Return (X, Y) of the center of cell containing provided text 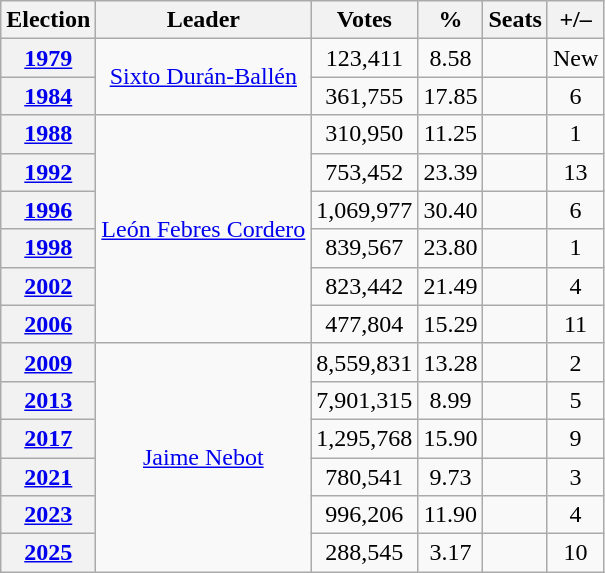
2023 (48, 515)
1979 (48, 58)
21.49 (450, 286)
1998 (48, 248)
780,541 (364, 477)
Sixto Durán-Ballén (204, 77)
3 (575, 477)
% (450, 20)
Votes (364, 20)
Leader (204, 20)
León Febres Cordero (204, 229)
1,295,768 (364, 438)
2006 (48, 324)
7,901,315 (364, 400)
Seats (515, 20)
123,411 (364, 58)
1996 (48, 210)
15.90 (450, 438)
9 (575, 438)
30.40 (450, 210)
Jaime Nebot (204, 457)
+/– (575, 20)
13 (575, 172)
Election (48, 20)
288,545 (364, 553)
8,559,831 (364, 362)
8.58 (450, 58)
10 (575, 553)
2017 (48, 438)
753,452 (364, 172)
New (575, 58)
11.25 (450, 134)
1984 (48, 96)
5 (575, 400)
361,755 (364, 96)
3.17 (450, 553)
2013 (48, 400)
13.28 (450, 362)
310,950 (364, 134)
8.99 (450, 400)
2 (575, 362)
15.29 (450, 324)
11.90 (450, 515)
17.85 (450, 96)
2025 (48, 553)
1988 (48, 134)
839,567 (364, 248)
23.39 (450, 172)
2002 (48, 286)
9.73 (450, 477)
2021 (48, 477)
23.80 (450, 248)
11 (575, 324)
1992 (48, 172)
823,442 (364, 286)
477,804 (364, 324)
1,069,977 (364, 210)
2009 (48, 362)
996,206 (364, 515)
